Output the (X, Y) coordinate of the center of the cell containing the given text.  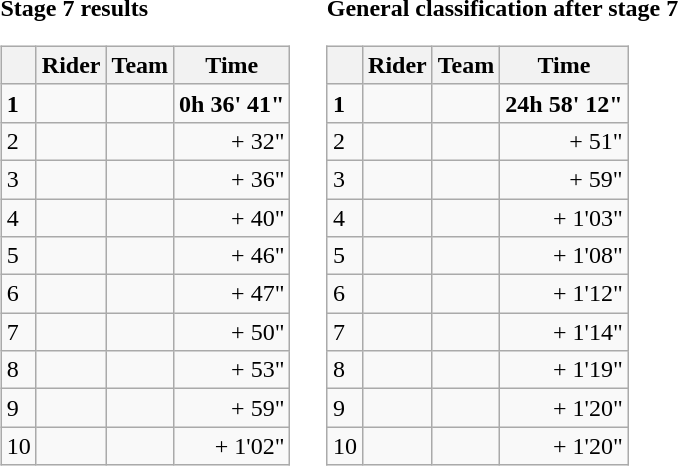
+ 1'14" (564, 332)
+ 1'19" (564, 370)
+ 50" (232, 332)
+ 32" (232, 141)
0h 36' 41" (232, 103)
+ 53" (232, 370)
+ 46" (232, 256)
+ 36" (232, 179)
+ 1'12" (564, 294)
+ 1'03" (564, 217)
+ 51" (564, 141)
+ 1'02" (232, 446)
+ 40" (232, 217)
24h 58' 12" (564, 103)
+ 1'08" (564, 256)
+ 47" (232, 294)
